For the text-containing cell, return its midpoint in (X, Y) coordinate format. 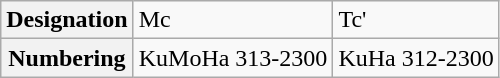
Tc' (416, 20)
Numbering (67, 58)
Designation (67, 20)
KuMoHa 313-2300 (233, 58)
KuHa 312-2300 (416, 58)
Mc (233, 20)
